Locate the cell with the specified text and output its (X, Y) center coordinate. 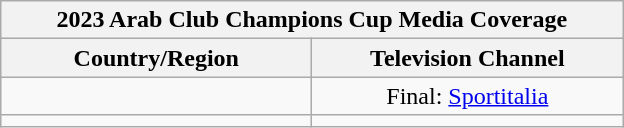
2023 Arab Club Champions Cup Media Coverage (312, 20)
Final: Sportitalia (468, 96)
Country/Region (156, 58)
Television Channel (468, 58)
